Extract the [X, Y] coordinate from the center of the cell holding the provided text.  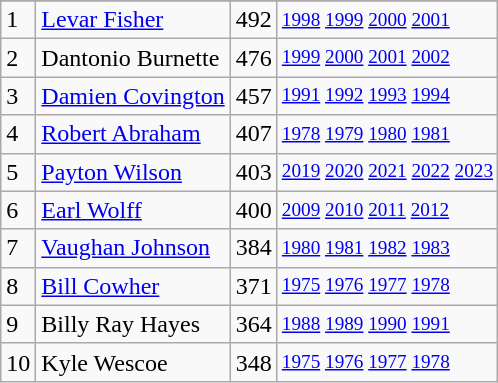
476 [254, 58]
Damien Covington [133, 96]
364 [254, 324]
492 [254, 20]
Kyle Wescoe [133, 362]
384 [254, 248]
Billy Ray Hayes [133, 324]
2019 2020 2021 2022 2023 [387, 172]
400 [254, 210]
Bill Cowher [133, 286]
1980 1981 1982 1983 [387, 248]
6 [18, 210]
2 [18, 58]
4 [18, 134]
9 [18, 324]
7 [18, 248]
371 [254, 286]
Levar Fisher [133, 20]
Robert Abraham [133, 134]
5 [18, 172]
Vaughan Johnson [133, 248]
3 [18, 96]
403 [254, 172]
10 [18, 362]
1978 1979 1980 1981 [387, 134]
1988 1989 1990 1991 [387, 324]
8 [18, 286]
457 [254, 96]
1998 1999 2000 2001 [387, 20]
1 [18, 20]
407 [254, 134]
Dantonio Burnette [133, 58]
2009 2010 2011 2012 [387, 210]
348 [254, 362]
Payton Wilson [133, 172]
1991 1992 1993 1994 [387, 96]
Earl Wolff [133, 210]
1999 2000 2001 2002 [387, 58]
